Provide the (X, Y) coordinate of the cell's center where the given text is located.  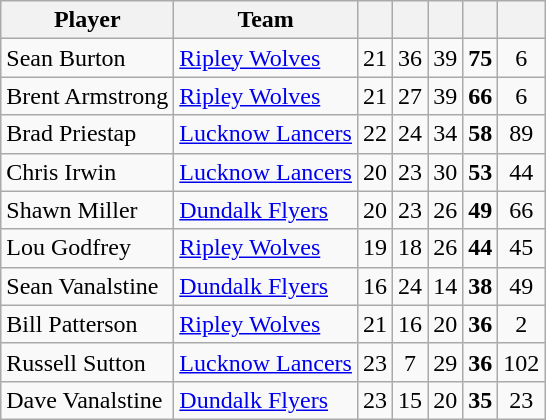
35 (480, 400)
45 (522, 248)
14 (446, 286)
38 (480, 286)
Team (266, 20)
2 (522, 324)
Bill Patterson (88, 324)
Russell Sutton (88, 362)
Dave Vanalstine (88, 400)
30 (446, 172)
18 (410, 248)
34 (446, 134)
7 (410, 362)
27 (410, 96)
Sean Vanalstine (88, 286)
75 (480, 58)
29 (446, 362)
19 (374, 248)
Player (88, 20)
Brad Priestap (88, 134)
53 (480, 172)
102 (522, 362)
15 (410, 400)
Chris Irwin (88, 172)
Shawn Miller (88, 210)
89 (522, 134)
22 (374, 134)
Lou Godfrey (88, 248)
Brent Armstrong (88, 96)
Sean Burton (88, 58)
58 (480, 134)
